Return (X, Y) of the center of cell containing provided text 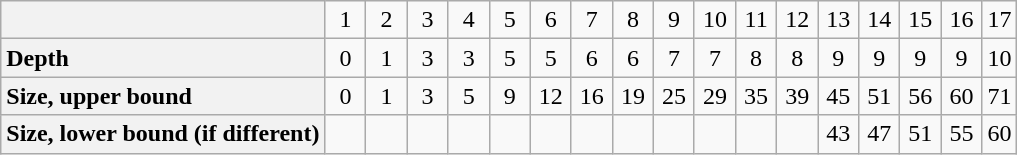
71 (1000, 96)
13 (838, 20)
17 (1000, 20)
43 (838, 134)
39 (798, 96)
29 (714, 96)
11 (756, 20)
25 (674, 96)
55 (962, 134)
15 (920, 20)
45 (838, 96)
14 (880, 20)
19 (632, 96)
56 (920, 96)
Size, upper bound (163, 96)
Depth (163, 58)
35 (756, 96)
4 (468, 20)
Size, lower bound (if different) (163, 134)
2 (386, 20)
47 (880, 134)
